Output the (x, y) coordinate of the center of the cell containing the given text.  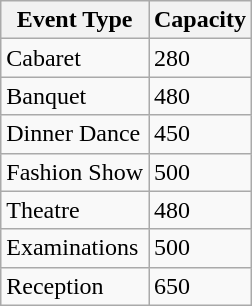
Banquet (75, 96)
Theatre (75, 210)
Cabaret (75, 58)
280 (200, 58)
Capacity (200, 20)
Dinner Dance (75, 134)
650 (200, 286)
Reception (75, 286)
Examinations (75, 248)
450 (200, 134)
Fashion Show (75, 172)
Event Type (75, 20)
